Scan for the cell matching the given text and deliver its [X, Y] coordinate at center. 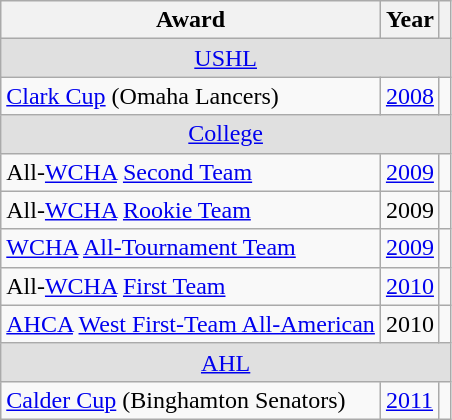
AHL [226, 362]
All-WCHA Second Team [191, 172]
WCHA All-Tournament Team [191, 248]
College [226, 134]
Calder Cup (Binghamton Senators) [191, 400]
All-WCHA Rookie Team [191, 210]
Award [191, 20]
USHL [226, 58]
Year [410, 20]
2011 [410, 400]
All-WCHA First Team [191, 286]
2008 [410, 96]
Clark Cup (Omaha Lancers) [191, 96]
AHCA West First-Team All-American [191, 324]
